Identify which cell holds the provided text, then report its [X, Y] central coordinate. 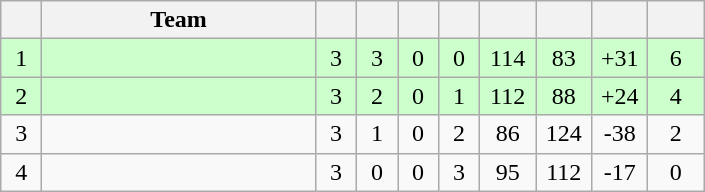
114 [508, 58]
95 [508, 172]
83 [564, 58]
+24 [620, 96]
+31 [620, 58]
124 [564, 134]
Team [179, 20]
88 [564, 96]
86 [508, 134]
6 [676, 58]
-17 [620, 172]
-38 [620, 134]
